Output the (X, Y) coordinate of the center of the cell containing the given text.  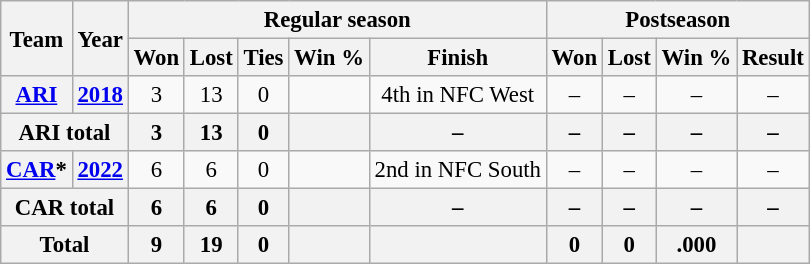
9 (156, 245)
Team (36, 38)
Postseason (678, 20)
.000 (696, 245)
Result (774, 58)
Finish (458, 58)
19 (211, 245)
2022 (100, 170)
2nd in NFC South (458, 170)
CAR* (36, 170)
Year (100, 38)
4th in NFC West (458, 95)
CAR total (65, 208)
ARI total (65, 133)
ARI (36, 95)
Total (65, 245)
Regular season (337, 20)
Ties (264, 58)
2018 (100, 95)
